Extract the (x, y) coordinate from the center of the cell holding the provided text.  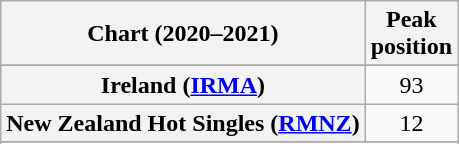
12 (411, 123)
Peakposition (411, 34)
New Zealand Hot Singles (RMNZ) (183, 123)
Chart (2020–2021) (183, 34)
93 (411, 85)
Ireland (IRMA) (183, 85)
